Detect which cell encompasses the target text, then output its [x, y] center coordinate. 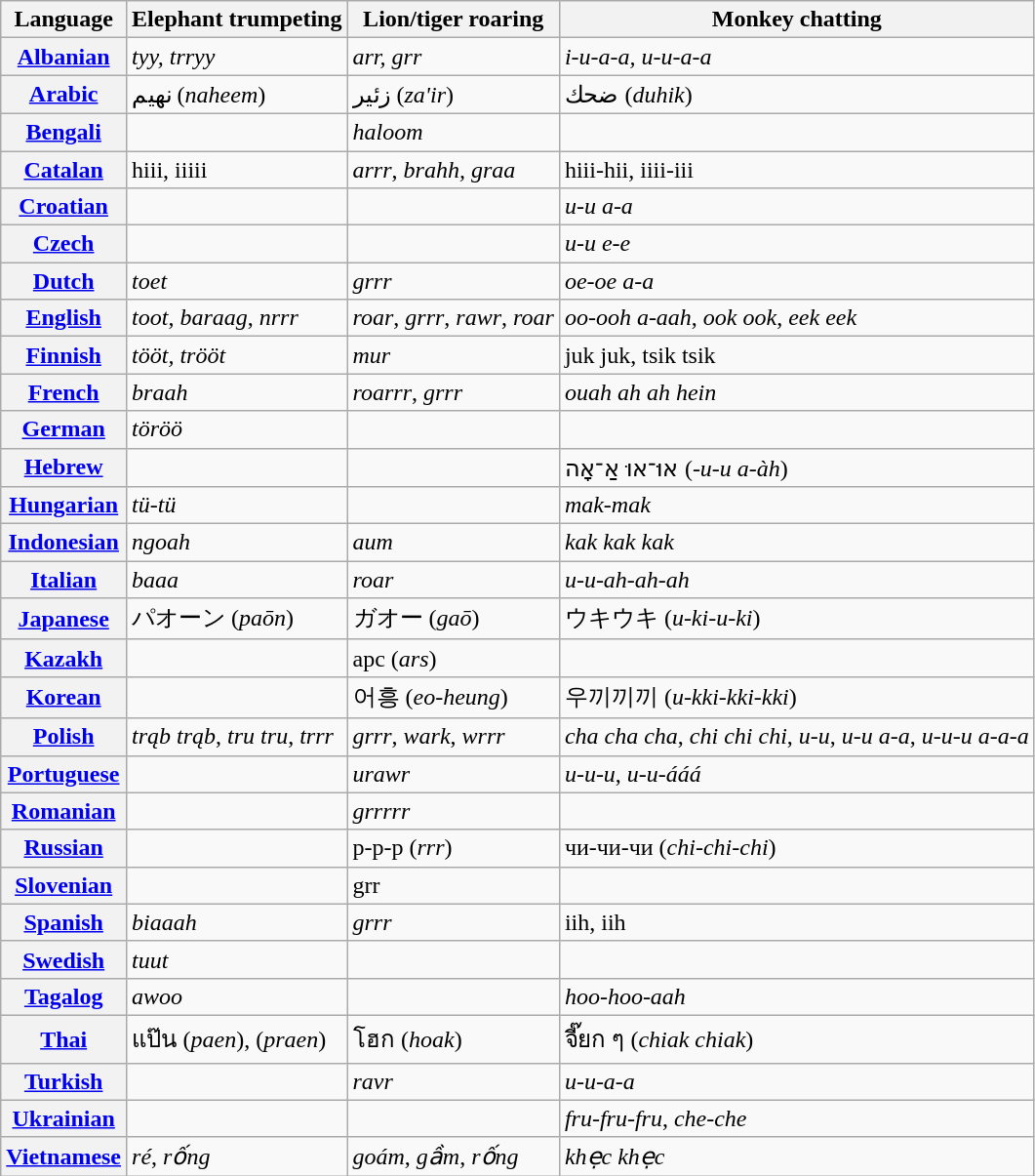
ré, rống [237, 1156]
Thai [64, 1038]
ガオー (gaō) [453, 619]
u-u-ah-ah-ah [796, 580]
grrrrr [453, 811]
u-u e-e [796, 244]
우끼끼끼 (u-kki-kki-kki) [796, 697]
Ukrainian [64, 1118]
Elephant trumpeting [237, 20]
u-u a-a [796, 207]
juk juk, tsik tsik [796, 355]
tööt, trööt [237, 355]
English [64, 318]
tü-tü [237, 506]
i-u-a-a, u-u-a-a [796, 57]
ngoah [237, 543]
khẹc khẹc [796, 1156]
hiii-hii, iiii-iii [796, 169]
oe-oe a-a [796, 281]
u-u-a-a [796, 1081]
haloom [453, 132]
grrr, wark, wrrr [453, 737]
fru-fru-fru, che-che [796, 1118]
arr, grr [453, 57]
ravr [453, 1081]
German [64, 429]
roar [453, 580]
tyy, trryy [237, 57]
braah [237, 392]
Italian [64, 580]
toet [237, 281]
French [64, 392]
Arabic [64, 95]
نهيم (naheem) [237, 95]
Hungarian [64, 506]
Tagalog [64, 996]
Spanish [64, 922]
Monkey chatting [796, 20]
زئير (za'ir) [453, 95]
Japanese [64, 619]
Hebrew [64, 467]
אוּ־אוּ אַ־אָה (-u-u a-àh) [796, 467]
Croatian [64, 207]
р-р-р (rrr) [453, 848]
goám, gầm, rống [453, 1156]
töröö [237, 429]
biaaah [237, 922]
roar, grrr, rawr, roar [453, 318]
trąb trąb, tru tru, trrr [237, 737]
grr [453, 885]
Czech [64, 244]
urawr [453, 774]
パオーン (paōn) [237, 619]
aum [453, 543]
Lion/tiger roaring [453, 20]
Slovenian [64, 885]
kak kak kak [796, 543]
u-u-u, u-u-ááá [796, 774]
โฮก (hoak) [453, 1038]
Russian [64, 848]
Albanian [64, 57]
แป๊น (paen), (praen) [237, 1038]
ウキウキ (u-ki-u-ki) [796, 619]
iih, iih [796, 922]
Kazakh [64, 658]
Bengali [64, 132]
hiii, iiiii [237, 169]
cha cha cha, chi chi chi, u-u, u-u a-a, u-u-u a-a-a [796, 737]
Polish [64, 737]
ضحك (duhik) [796, 95]
Vietnamese [64, 1156]
roarrr, grrr [453, 392]
Indonesian [64, 543]
toot, baraag, nrrr [237, 318]
tuut [237, 959]
Dutch [64, 281]
Language [64, 20]
baaa [237, 580]
Finnish [64, 355]
어흥 (eo-heung) [453, 697]
จี๊ยก ๆ (chiak chiak) [796, 1038]
Korean [64, 697]
arrr, brahh, graa [453, 169]
ouah ah ah hein [796, 392]
Romanian [64, 811]
mak-mak [796, 506]
чи-чи-чи (chi-chi-chi) [796, 848]
mur [453, 355]
hoo-hoo-aah [796, 996]
Turkish [64, 1081]
арс (ars) [453, 658]
Catalan [64, 169]
Portuguese [64, 774]
Swedish [64, 959]
oo-ooh a-aah, ook ook, eek eek [796, 318]
awoo [237, 996]
